Scan for the cell matching the given text and deliver its (X, Y) coordinate at center. 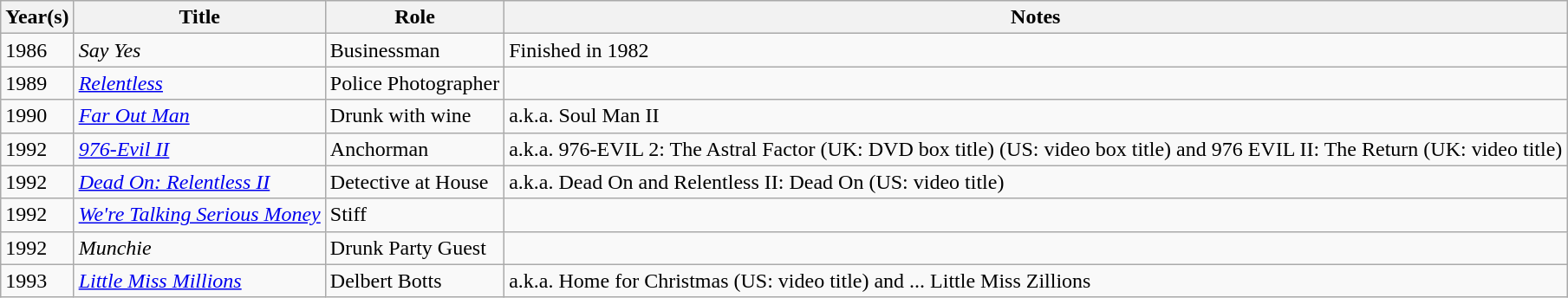
1993 (37, 281)
Relentless (199, 83)
Far Out Man (199, 116)
Finished in 1982 (1036, 50)
Detective at House (414, 182)
Little Miss Millions (199, 281)
1990 (37, 116)
Year(s) (37, 17)
a.k.a. 976-EVIL 2: The Astral Factor (UK: DVD box title) (US: video box title) and 976 EVIL II: The Return (UK: video title) (1036, 149)
Businessman (414, 50)
Stiff (414, 215)
Title (199, 17)
Role (414, 17)
1986 (37, 50)
Say Yes (199, 50)
Notes (1036, 17)
Drunk with wine (414, 116)
a.k.a. Home for Christmas (US: video title) and ... Little Miss Zillions (1036, 281)
Dead On: Relentless II (199, 182)
Delbert Botts (414, 281)
Munchie (199, 248)
Anchorman (414, 149)
976-Evil II (199, 149)
1989 (37, 83)
Police Photographer (414, 83)
a.k.a. Soul Man II (1036, 116)
Drunk Party Guest (414, 248)
a.k.a. Dead On and Relentless II: Dead On (US: video title) (1036, 182)
We're Talking Serious Money (199, 215)
